Return the (X, Y) coordinate for the center point of the cell that contains the specified text.  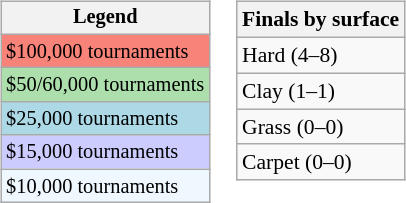
$15,000 tournaments (105, 152)
Hard (4–8) (320, 55)
Carpet (0–0) (320, 162)
Finals by surface (320, 20)
Clay (1–1) (320, 91)
Grass (0–0) (320, 127)
$50/60,000 tournaments (105, 85)
$10,000 tournaments (105, 186)
Legend (105, 18)
$25,000 tournaments (105, 119)
$100,000 tournaments (105, 51)
